For the text-containing cell, return its midpoint in (x, y) coordinate format. 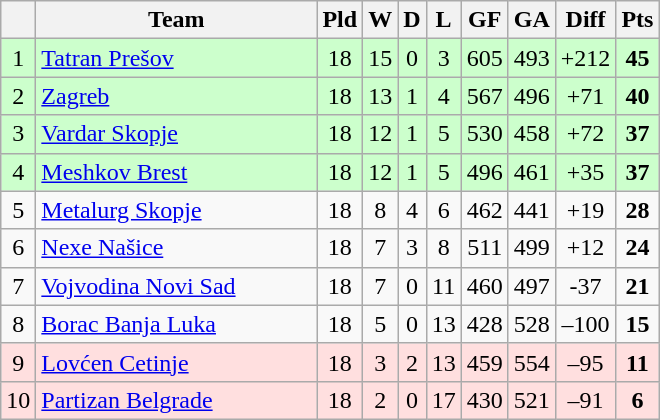
10 (18, 400)
45 (638, 58)
Vardar Skopje (176, 134)
D (412, 20)
9 (18, 362)
530 (484, 134)
554 (532, 362)
462 (484, 210)
567 (484, 96)
Pts (638, 20)
428 (484, 324)
+19 (586, 210)
+71 (586, 96)
17 (444, 400)
+212 (586, 58)
511 (484, 248)
430 (484, 400)
458 (532, 134)
–95 (586, 362)
24 (638, 248)
Team (176, 20)
461 (532, 172)
L (444, 20)
Tatran Prešov (176, 58)
460 (484, 286)
+35 (586, 172)
528 (532, 324)
W (380, 20)
521 (532, 400)
GA (532, 20)
Metalurg Skopje (176, 210)
459 (484, 362)
Borac Banja Luka (176, 324)
441 (532, 210)
28 (638, 210)
+72 (586, 134)
Vojvodina Novi Sad (176, 286)
21 (638, 286)
-37 (586, 286)
497 (532, 286)
40 (638, 96)
Zagreb (176, 96)
–91 (586, 400)
Partizan Belgrade (176, 400)
493 (532, 58)
499 (532, 248)
Lovćen Cetinje (176, 362)
Nexe Našice (176, 248)
605 (484, 58)
Diff (586, 20)
Meshkov Brest (176, 172)
GF (484, 20)
–100 (586, 324)
+12 (586, 248)
Pld (340, 20)
